For the text-containing cell, return its midpoint in [x, y] coordinate format. 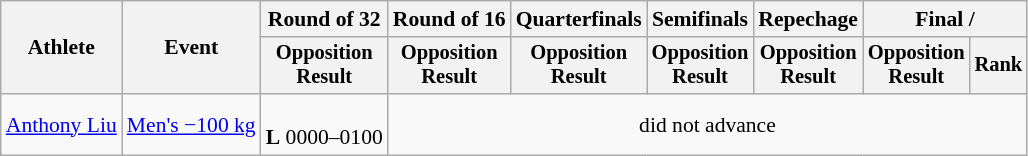
Repechage [808, 19]
Round of 32 [324, 19]
did not advance [708, 124]
Final / [945, 19]
Rank [999, 66]
Athlete [62, 48]
Round of 16 [450, 19]
Men's −100 kg [192, 124]
Anthony Liu [62, 124]
Quarterfinals [579, 19]
Event [192, 48]
Semifinals [700, 19]
L 0000–0100 [324, 124]
